Return the [X, Y] coordinate for the center point of the cell that contains the specified text.  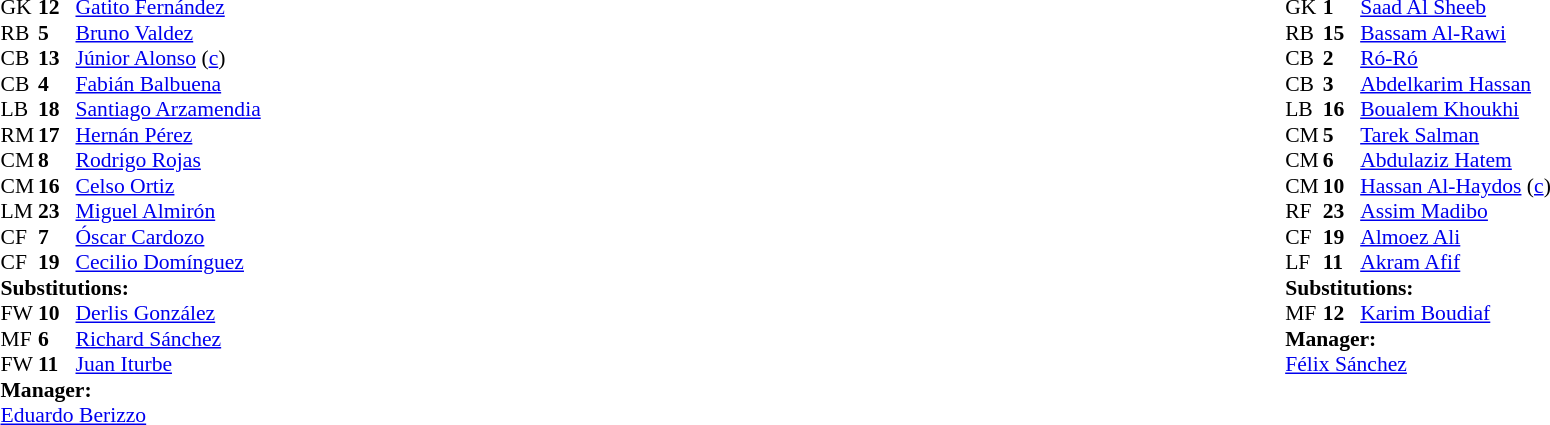
Bruno Valdez [168, 33]
Júnior Alonso (c) [168, 59]
13 [57, 59]
RM [19, 135]
Richard Sánchez [168, 339]
Derlis González [168, 313]
Cecilio Domínguez [168, 263]
Celso Ortiz [168, 186]
Juan Iturbe [168, 365]
15 [1342, 33]
Manager: [130, 390]
3 [1342, 84]
Rodrigo Rojas [168, 161]
Hernán Pérez [168, 135]
7 [57, 237]
Substitutions: [130, 288]
2 [1342, 59]
18 [57, 109]
LM [19, 211]
RF [1304, 211]
Óscar Cardozo [168, 237]
LF [1304, 263]
8 [57, 161]
17 [57, 135]
Fabián Balbuena [168, 84]
Miguel Almirón [168, 211]
4 [57, 84]
Santiago Arzamendia [168, 109]
12 [1342, 313]
